Scan for the cell matching the given text and deliver its [X, Y] coordinate at center. 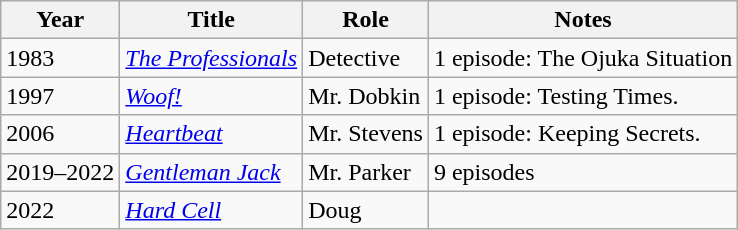
2022 [60, 210]
1 episode: Keeping Secrets. [582, 134]
Woof! [212, 96]
Gentleman Jack [212, 172]
Title [212, 20]
Mr. Parker [366, 172]
9 episodes [582, 172]
2019–2022 [60, 172]
1 episode: The Ojuka Situation [582, 58]
Mr. Dobkin [366, 96]
Mr. Stevens [366, 134]
Role [366, 20]
1997 [60, 96]
Year [60, 20]
1983 [60, 58]
1 episode: Testing Times. [582, 96]
Hard Cell [212, 210]
Doug [366, 210]
The Professionals [212, 58]
Notes [582, 20]
Detective [366, 58]
Heartbeat [212, 134]
2006 [60, 134]
